Locate the cell with the specified text and output its [X, Y] center coordinate. 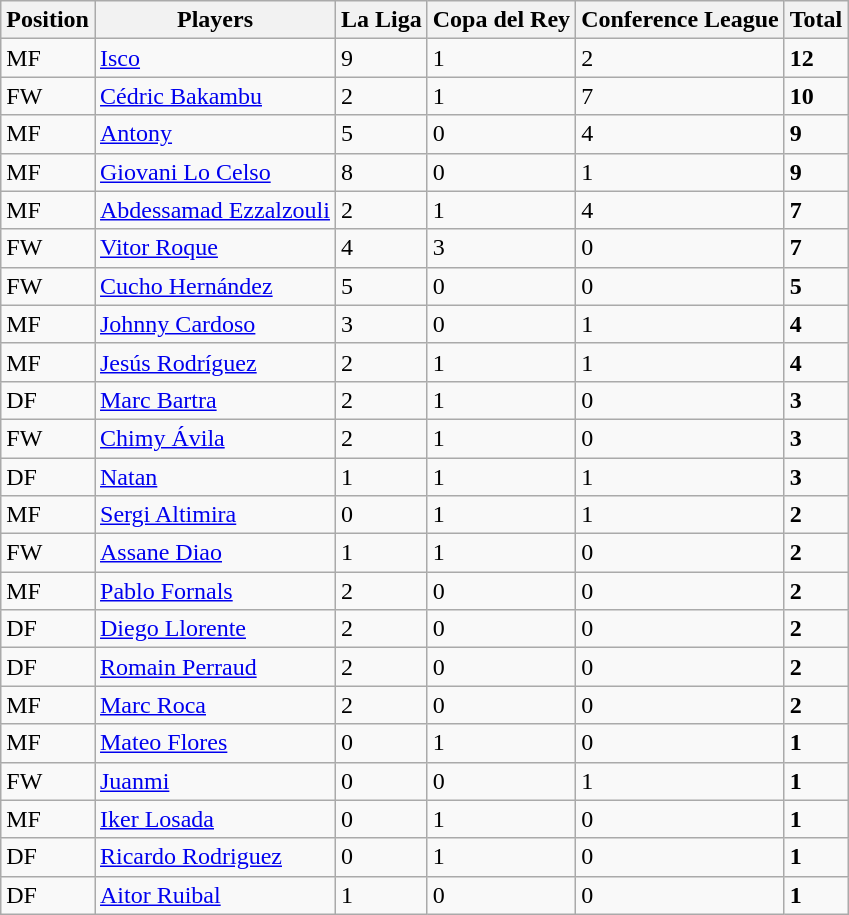
Diego Llorente [214, 629]
Jesús Rodríguez [214, 362]
Vitor Roque [214, 248]
8 [381, 172]
Abdessamad Ezzalzouli [214, 210]
Chimy Ávila [214, 438]
Isco [214, 58]
Juanmi [214, 781]
La Liga [381, 20]
Johnny Cardoso [214, 324]
Iker Losada [214, 819]
Marc Roca [214, 705]
Assane Diao [214, 553]
Natan [214, 477]
12 [816, 58]
Aitor Ruibal [214, 895]
10 [816, 96]
Pablo Fornals [214, 591]
Mateo Flores [214, 743]
Romain Perraud [214, 667]
Cucho Hernández [214, 286]
Marc Bartra [214, 400]
Position [48, 20]
Giovani Lo Celso [214, 172]
Sergi Altimira [214, 515]
Players [214, 20]
Antony [214, 134]
Total [816, 20]
Cédric Bakambu [214, 96]
Ricardo Rodriguez [214, 857]
Copa del Rey [501, 20]
Conference League [680, 20]
